Determine the (x, y) coordinate at the center of the cell enclosing the given text.  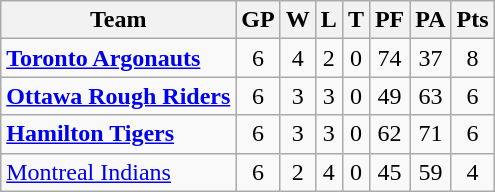
63 (430, 96)
T (356, 20)
Montreal Indians (118, 172)
Hamilton Tigers (118, 134)
45 (389, 172)
GP (258, 20)
8 (472, 58)
Ottawa Rough Riders (118, 96)
Team (118, 20)
74 (389, 58)
62 (389, 134)
49 (389, 96)
Pts (472, 20)
PA (430, 20)
L (328, 20)
W (298, 20)
PF (389, 20)
59 (430, 172)
37 (430, 58)
Toronto Argonauts (118, 58)
71 (430, 134)
